Determine the (x, y) coordinate at the center of the cell enclosing the given text.  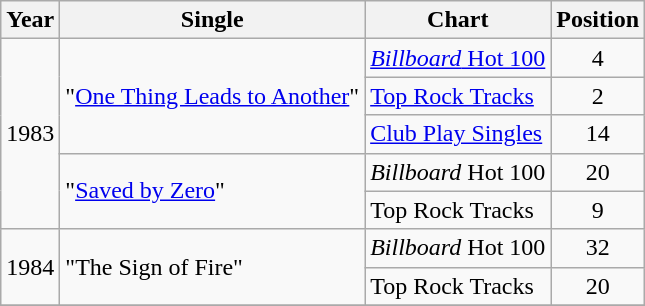
"The Sign of Fire" (212, 267)
Chart (458, 20)
Year (30, 20)
"Saved by Zero" (212, 191)
Position (598, 20)
"One Thing Leads to Another" (212, 96)
Club Play Singles (458, 134)
2 (598, 96)
32 (598, 248)
1983 (30, 134)
Single (212, 20)
1984 (30, 267)
14 (598, 134)
9 (598, 210)
4 (598, 58)
